Provide the [X, Y] coordinate of the cell's center where the given text is located.  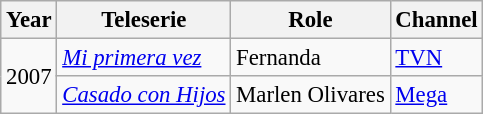
Teleserie [144, 20]
Year [29, 20]
2007 [29, 76]
Marlen Olivares [310, 95]
Casado con Hijos [144, 95]
Mega [436, 95]
Mi primera vez [144, 58]
TVN [436, 58]
Channel [436, 20]
Role [310, 20]
Fernanda [310, 58]
